Find where the given text appears and provide that cell's center as (X, Y) coordinate. 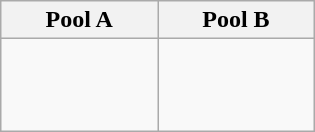
Pool A (80, 20)
Pool B (236, 20)
